Determine the [X, Y] coordinate at the center of the cell enclosing the given text.  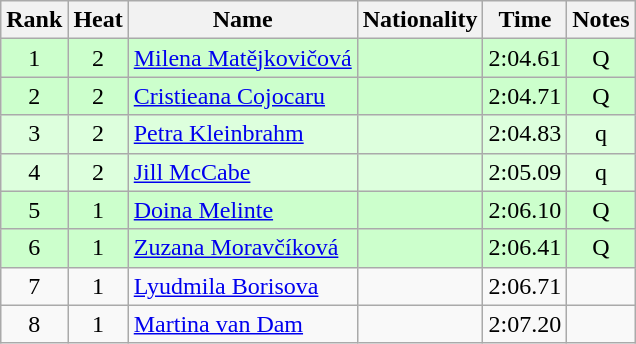
Time [525, 20]
2:06.71 [525, 286]
Martina van Dam [242, 324]
Milena Matějkovičová [242, 58]
Zuzana Moravčíková [242, 248]
Jill McCabe [242, 172]
4 [34, 172]
7 [34, 286]
2:04.83 [525, 134]
Heat [98, 20]
6 [34, 248]
Lyudmila Borisova [242, 286]
Cristieana Cojocaru [242, 96]
2:04.61 [525, 58]
Petra Kleinbrahm [242, 134]
2:05.09 [525, 172]
8 [34, 324]
5 [34, 210]
Nationality [420, 20]
Notes [601, 20]
Doina Melinte [242, 210]
Rank [34, 20]
2:07.20 [525, 324]
2:04.71 [525, 96]
2:06.41 [525, 248]
Name [242, 20]
2:06.10 [525, 210]
3 [34, 134]
